Locate the cell with the specified text and output its (x, y) center coordinate. 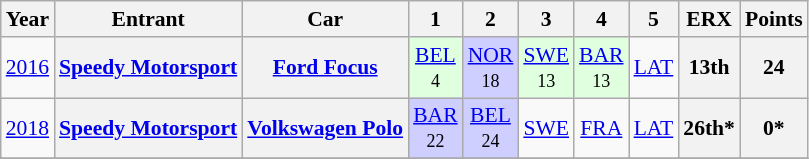
4 (602, 19)
SWE13 (546, 68)
Car (325, 19)
Ford Focus (325, 68)
Entrant (148, 19)
FRA (602, 128)
BAR13 (602, 68)
Year (28, 19)
5 (654, 19)
BEL4 (436, 68)
BEL24 (491, 128)
3 (546, 19)
BAR22 (436, 128)
NOR18 (491, 68)
Volkswagen Polo (325, 128)
0* (774, 128)
2018 (28, 128)
13th (709, 68)
ERX (709, 19)
24 (774, 68)
2016 (28, 68)
Points (774, 19)
1 (436, 19)
SWE (546, 128)
26th* (709, 128)
2 (491, 19)
